From the cell containing the given text, extract its center point as (X, Y) coordinate. 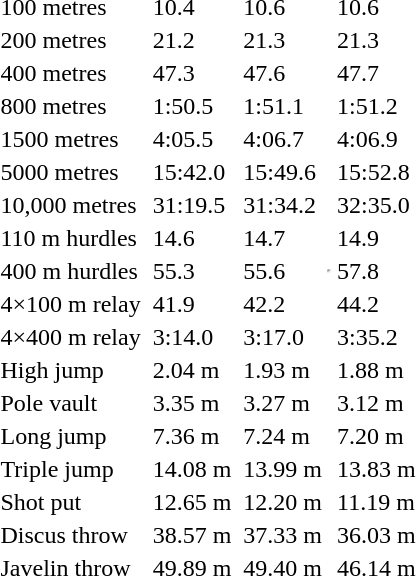
1:51.1 (283, 106)
38.57 m (192, 535)
42.2 (283, 304)
37.33 m (283, 535)
1:50.5 (192, 106)
3.27 m (283, 403)
31:34.2 (283, 205)
12.65 m (192, 502)
47.3 (192, 73)
15:42.0 (192, 172)
3:17.0 (283, 337)
31:19.5 (192, 205)
21.2 (192, 40)
1.93 m (283, 370)
14.6 (192, 238)
13.99 m (283, 469)
14.08 m (192, 469)
3:14.0 (192, 337)
12.20 m (283, 502)
7.24 m (283, 436)
55.6 (283, 271)
7.36 m (192, 436)
4:05.5 (192, 139)
55.3 (192, 271)
2.04 m (192, 370)
47.6 (283, 73)
21.3 (283, 40)
4:06.7 (283, 139)
15:49.6 (283, 172)
14.7 (283, 238)
41.9 (192, 304)
3.35 m (192, 403)
